Extract the (x, y) coordinate from the center of the cell holding the provided text.  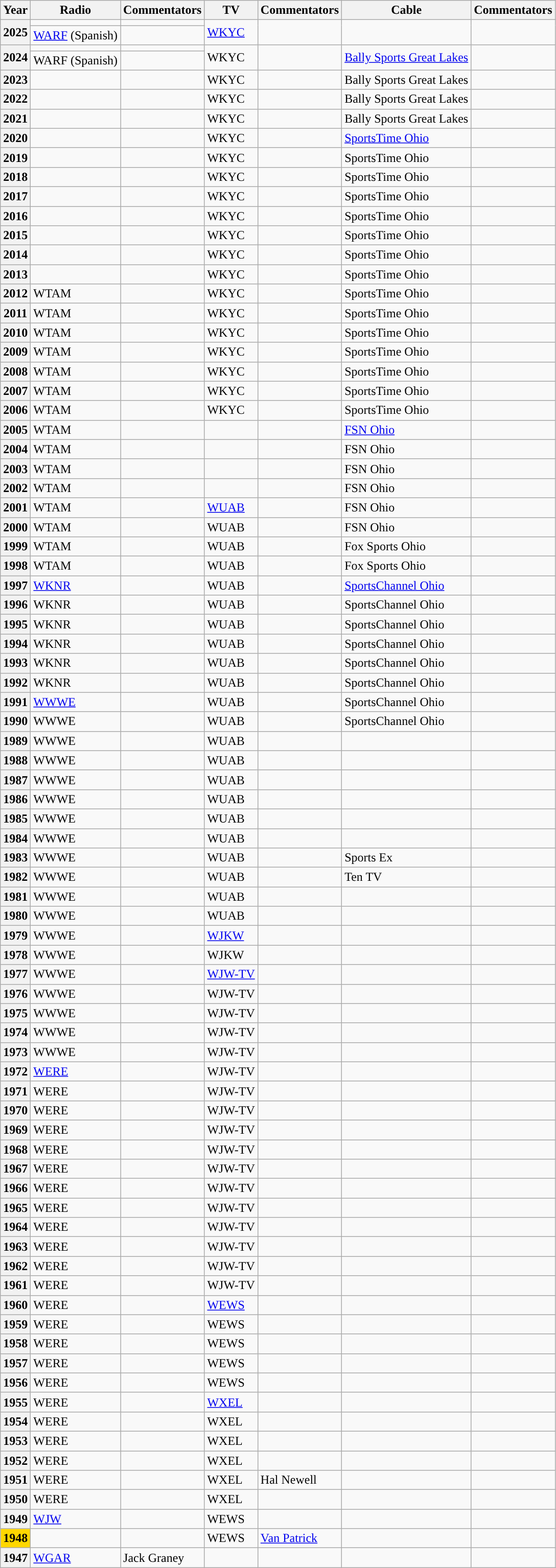
2001 (15, 507)
2007 (15, 391)
1990 (15, 721)
1980 (15, 916)
2018 (15, 177)
1993 (15, 663)
1951 (15, 1480)
2011 (15, 313)
1967 (15, 1169)
2017 (15, 196)
2016 (15, 216)
1995 (15, 624)
1952 (15, 1461)
1998 (15, 566)
1978 (15, 955)
2020 (15, 138)
1969 (15, 1130)
1953 (15, 1441)
2002 (15, 488)
1983 (15, 858)
2003 (15, 469)
Jack Graney (163, 1558)
1947 (15, 1558)
1965 (15, 1208)
1987 (15, 780)
2000 (15, 527)
1963 (15, 1247)
2014 (15, 255)
1972 (15, 1071)
1982 (15, 877)
1979 (15, 935)
1974 (15, 1033)
1991 (15, 702)
1994 (15, 644)
2022 (15, 99)
Sports Ex (407, 858)
1950 (15, 1500)
1985 (15, 818)
1960 (15, 1305)
1964 (15, 1227)
1970 (15, 1110)
1955 (15, 1402)
2023 (15, 80)
1975 (15, 1013)
2009 (15, 352)
WJW (76, 1519)
2019 (15, 157)
Ten TV (407, 877)
1996 (15, 605)
1957 (15, 1363)
TV (231, 10)
1966 (15, 1188)
1959 (15, 1324)
1986 (15, 799)
1968 (15, 1149)
WGAR (76, 1558)
2005 (15, 430)
1997 (15, 586)
1956 (15, 1383)
2006 (15, 410)
1981 (15, 897)
1958 (15, 1344)
1971 (15, 1091)
1948 (15, 1538)
2024 (15, 57)
1961 (15, 1285)
2012 (15, 294)
1992 (15, 683)
2015 (15, 236)
1973 (15, 1052)
1954 (15, 1421)
1984 (15, 838)
1962 (15, 1266)
1989 (15, 741)
2008 (15, 371)
Van Patrick (299, 1538)
Radio (76, 10)
2013 (15, 274)
2010 (15, 333)
2004 (15, 449)
Year (15, 10)
Hal Newell (299, 1480)
1999 (15, 547)
2025 (15, 33)
Cable (407, 10)
1977 (15, 974)
1988 (15, 760)
1976 (15, 994)
2021 (15, 119)
1949 (15, 1519)
